Pinpoint the cell where the given text exists, returning its [x, y] midpoint coordinate. 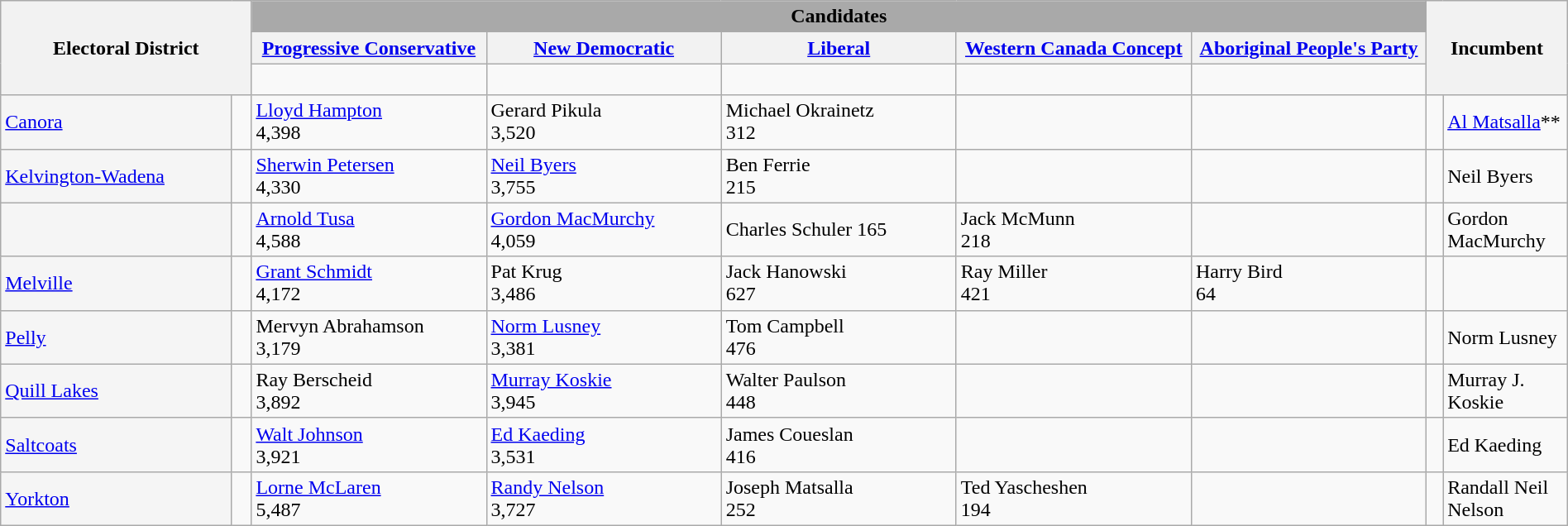
Norm Lusney [1505, 337]
Western Canada Concept [1073, 48]
Ben Ferrie 215 [839, 175]
Ed Kaeding [1505, 445]
Pat Krug 3,486 [604, 283]
Randall Neil Nelson [1505, 498]
Liberal [839, 48]
Saltcoats [117, 445]
James Coueslan 416 [839, 445]
Incumbent [1497, 48]
Tom Campbell 476 [839, 337]
Gordon MacMurchy [1505, 230]
Harry Bird 64 [1308, 283]
Michael Okrainetz 312 [839, 122]
Aboriginal People's Party [1308, 48]
Gerard Pikula 3,520 [604, 122]
Ray Berscheid 3,892 [369, 390]
Walt Johnson 3,921 [369, 445]
Ed Kaeding 3,531 [604, 445]
Quill Lakes [117, 390]
Mervyn Abrahamson 3,179 [369, 337]
Pelly [117, 337]
Al Matsalla** [1505, 122]
Lorne McLaren 5,487 [369, 498]
Yorkton [117, 498]
Jack Hanowski 627 [839, 283]
Kelvington-Wadena [117, 175]
Gordon MacMurchy 4,059 [604, 230]
Lloyd Hampton 4,398 [369, 122]
Ray Miller 421 [1073, 283]
New Democratic [604, 48]
Progressive Conservative [369, 48]
Ted Yascheshen 194 [1073, 498]
Sherwin Petersen 4,330 [369, 175]
Canora [117, 122]
Walter Paulson 448 [839, 390]
Joseph Matsalla 252 [839, 498]
Charles Schuler 165 [839, 230]
Arnold Tusa 4,588 [369, 230]
Norm Lusney 3,381 [604, 337]
Murray Koskie 3,945 [604, 390]
Electoral District [126, 48]
Grant Schmidt 4,172 [369, 283]
Murray J. Koskie [1505, 390]
Neil Byers 3,755 [604, 175]
Candidates [839, 17]
Melville [117, 283]
Jack McMunn 218 [1073, 230]
Randy Nelson 3,727 [604, 498]
Neil Byers [1505, 175]
